Output the [X, Y] coordinate of the center of the cell containing the given text.  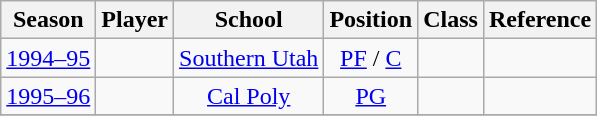
PG [371, 96]
1994–95 [48, 58]
Cal Poly [249, 96]
Player [135, 20]
PF / C [371, 58]
Southern Utah [249, 58]
Season [48, 20]
School [249, 20]
Position [371, 20]
Reference [540, 20]
Class [451, 20]
1995–96 [48, 96]
